From the cell containing the given text, extract its center point as (X, Y) coordinate. 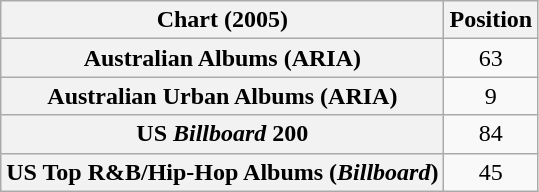
45 (491, 172)
Position (491, 20)
US Top R&B/Hip-Hop Albums (Billboard) (222, 172)
63 (491, 58)
Chart (2005) (222, 20)
Australian Urban Albums (ARIA) (222, 96)
84 (491, 134)
US Billboard 200 (222, 134)
Australian Albums (ARIA) (222, 58)
9 (491, 96)
